Output the (x, y) coordinate of the center of the cell containing the given text.  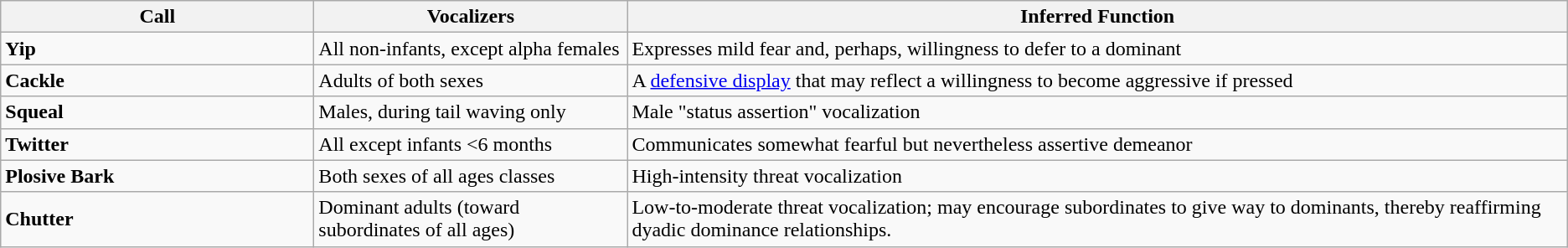
Male "status assertion" vocalization (1097, 112)
High-intensity threat vocalization (1097, 176)
Males, during tail waving only (471, 112)
Both sexes of all ages classes (471, 176)
All non-infants, except alpha females (471, 49)
Dominant adults (toward subordinates of all ages) (471, 220)
Chutter (157, 220)
Low-to-moderate threat vocalization; may encourage subordinates to give way to dominants, thereby reaffirming dyadic dominance relationships. (1097, 220)
Yip (157, 49)
Squeal (157, 112)
Adults of both sexes (471, 80)
All except infants <6 months (471, 144)
Twitter (157, 144)
Call (157, 17)
Vocalizers (471, 17)
Inferred Function (1097, 17)
Communicates somewhat fearful but nevertheless assertive demeanor (1097, 144)
Plosive Bark (157, 176)
Expresses mild fear and, perhaps, willingness to defer to a dominant (1097, 49)
A defensive display that may reflect a willingness to become aggressive if pressed (1097, 80)
Cackle (157, 80)
